Return the (x, y) coordinate for the center point of the cell that contains the specified text.  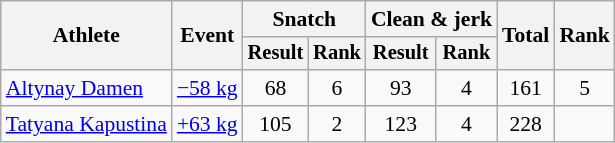
105 (276, 124)
68 (276, 88)
161 (526, 88)
Altynay Damen (86, 88)
6 (337, 88)
Snatch (304, 19)
123 (401, 124)
+63 kg (208, 124)
Total (526, 36)
93 (401, 88)
Athlete (86, 36)
Clean & jerk (432, 19)
228 (526, 124)
Event (208, 36)
−58 kg (208, 88)
2 (337, 124)
Tatyana Kapustina (86, 124)
5 (584, 88)
